For the text-containing cell, return its midpoint in (x, y) coordinate format. 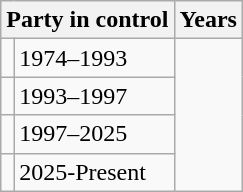
2025-Present (94, 172)
1993–1997 (94, 96)
Party in control (88, 20)
1997–2025 (94, 134)
1974–1993 (94, 58)
Years (208, 20)
